Capture the cell that displays the provided text and extract its (x, y) central coordinate. 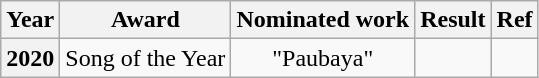
Nominated work (323, 20)
Ref (514, 20)
Song of the Year (146, 58)
Year (30, 20)
Result (453, 20)
2020 (30, 58)
"Paubaya" (323, 58)
Award (146, 20)
